Search for the cell housing the specified text and yield its (X, Y) center coordinate. 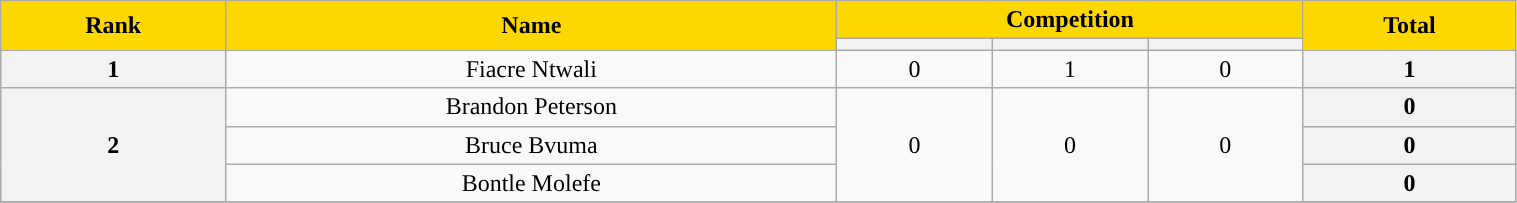
Name (532, 26)
Total (1410, 26)
Bruce Bvuma (532, 145)
Rank (114, 26)
2 (114, 145)
Competition (1070, 20)
Fiacre Ntwali (532, 69)
Brandon Peterson (532, 107)
Bontle Molefe (532, 183)
